Return [x, y] of the center of cell containing provided text 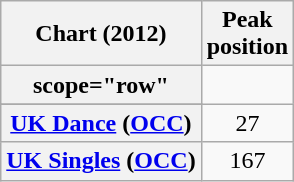
Peakposition [247, 34]
scope="row" [101, 85]
27 [247, 123]
UK Dance (OCC) [101, 123]
Chart (2012) [101, 34]
167 [247, 161]
UK Singles (OCC) [101, 161]
